Find where the given text appears and provide that cell's center as (X, Y) coordinate. 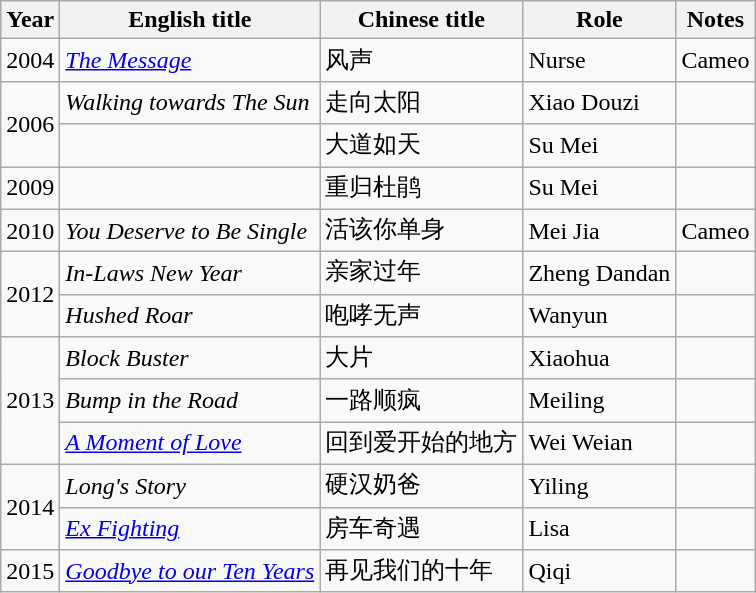
Walking towards The Sun (190, 102)
2004 (30, 60)
再见我们的十年 (422, 572)
大道如天 (422, 146)
Block Buster (190, 358)
2012 (30, 294)
Goodbye to our Ten Years (190, 572)
The Message (190, 60)
Nurse (600, 60)
Bump in the Road (190, 400)
Xiaohua (600, 358)
活该你单身 (422, 230)
Long's Story (190, 486)
Yiling (600, 486)
2013 (30, 401)
Notes (716, 20)
Mei Jia (600, 230)
回到爱开始的地方 (422, 444)
Xiao Douzi (600, 102)
重归杜鹃 (422, 188)
2009 (30, 188)
A Moment of Love (190, 444)
Zheng Dandan (600, 274)
Wei Weian (600, 444)
English title (190, 20)
Qiqi (600, 572)
Wanyun (600, 316)
2006 (30, 124)
2015 (30, 572)
大片 (422, 358)
风声 (422, 60)
Hushed Roar (190, 316)
一路顺疯 (422, 400)
房车奇遇 (422, 528)
走向太阳 (422, 102)
Year (30, 20)
You Deserve to Be Single (190, 230)
硬汉奶爸 (422, 486)
Lisa (600, 528)
咆哮无声 (422, 316)
Role (600, 20)
2010 (30, 230)
Chinese title (422, 20)
2014 (30, 506)
Meiling (600, 400)
In-Laws New Year (190, 274)
Ex Fighting (190, 528)
亲家过年 (422, 274)
